Find where the given text appears and provide that cell's center as [x, y] coordinate. 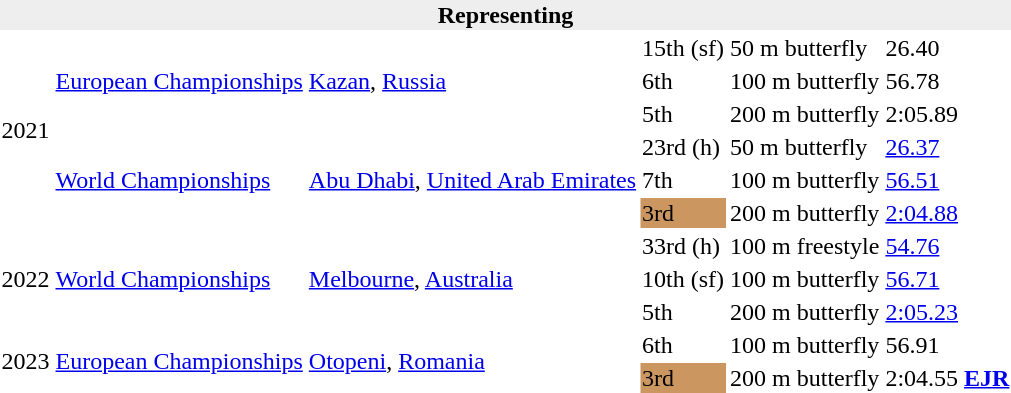
54.76 [948, 246]
2022 [26, 279]
56.71 [948, 279]
100 m freestyle [805, 246]
15th (sf) [684, 48]
2:05.89 [948, 114]
Kazan, Russia [472, 81]
Abu Dhabi, United Arab Emirates [472, 180]
2:04.88 [948, 213]
10th (sf) [684, 279]
2023 [26, 362]
2:05.23 [948, 312]
Representing [506, 15]
2021 [26, 130]
26.40 [948, 48]
56.91 [948, 345]
56.78 [948, 81]
7th [684, 180]
56.51 [948, 180]
2:04.55 EJR [948, 378]
26.37 [948, 147]
Melbourne, Australia [472, 279]
Otopeni, Romania [472, 362]
33rd (h) [684, 246]
23rd (h) [684, 147]
